Identify which cell holds the provided text, then report its [X, Y] central coordinate. 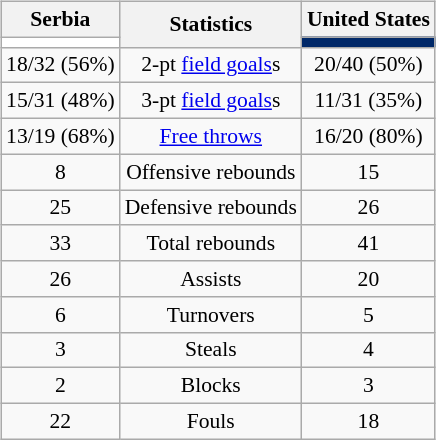
6 [60, 314]
22 [60, 421]
41 [368, 243]
18/32 (56%) [60, 65]
Statistics [211, 24]
13/19 (68%) [60, 136]
8 [60, 172]
3-pt field goalss [211, 101]
16/20 (80%) [368, 136]
18 [368, 421]
15/31 (48%) [60, 101]
4 [368, 350]
20 [368, 279]
2-pt field goalss [211, 65]
Turnovers [211, 314]
Serbia [60, 19]
15 [368, 172]
Steals [211, 350]
Blocks [211, 386]
Total rebounds [211, 243]
25 [60, 208]
2 [60, 386]
Offensive rebounds [211, 172]
33 [60, 243]
Free throws [211, 136]
Defensive rebounds [211, 208]
20/40 (50%) [368, 65]
United States [368, 19]
11/31 (35%) [368, 101]
Assists [211, 279]
Fouls [211, 421]
5 [368, 314]
